Find where the given text appears and provide that cell's center as [X, Y] coordinate. 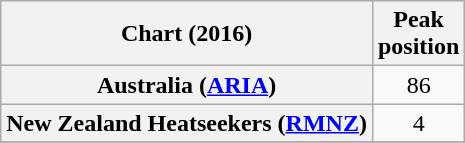
Australia (ARIA) [187, 85]
Peakposition [418, 34]
4 [418, 123]
86 [418, 85]
New Zealand Heatseekers (RMNZ) [187, 123]
Chart (2016) [187, 34]
